Pinpoint the cell where the given text exists, returning its (X, Y) midpoint coordinate. 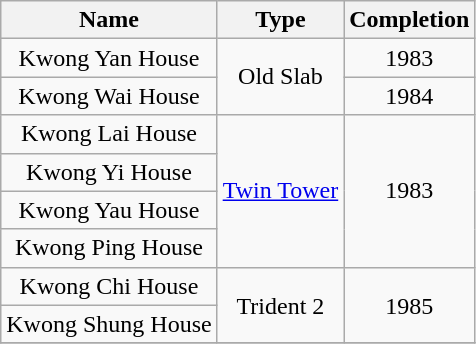
Twin Tower (280, 191)
1985 (410, 305)
1984 (410, 96)
Trident 2 (280, 305)
Kwong Ping House (109, 248)
Type (280, 20)
Kwong Yau House (109, 210)
Kwong Wai House (109, 96)
Kwong Yi House (109, 172)
Kwong Yan House (109, 58)
Name (109, 20)
Kwong Shung House (109, 324)
Kwong Lai House (109, 134)
Old Slab (280, 77)
Completion (410, 20)
Kwong Chi House (109, 286)
